Provide the [X, Y] coordinate of the cell's center where the given text is located.  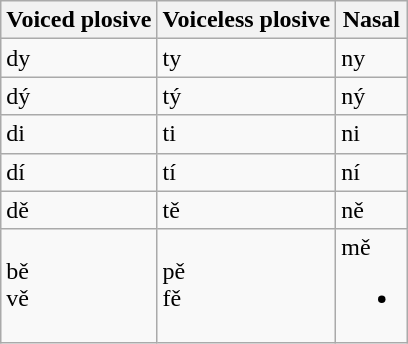
ný [372, 96]
ti [246, 134]
pě fě [246, 286]
ny [372, 58]
Voiceless plosive [246, 20]
ně [372, 210]
ni [372, 134]
tě [246, 210]
dy [79, 58]
dě [79, 210]
ty [246, 58]
tí [246, 172]
Nasal [372, 20]
bě vě [79, 286]
dí [79, 172]
di [79, 134]
Voiced plosive [79, 20]
tý [246, 96]
mě [372, 286]
dý [79, 96]
ní [372, 172]
